Locate the cell with the specified text and output its [x, y] center coordinate. 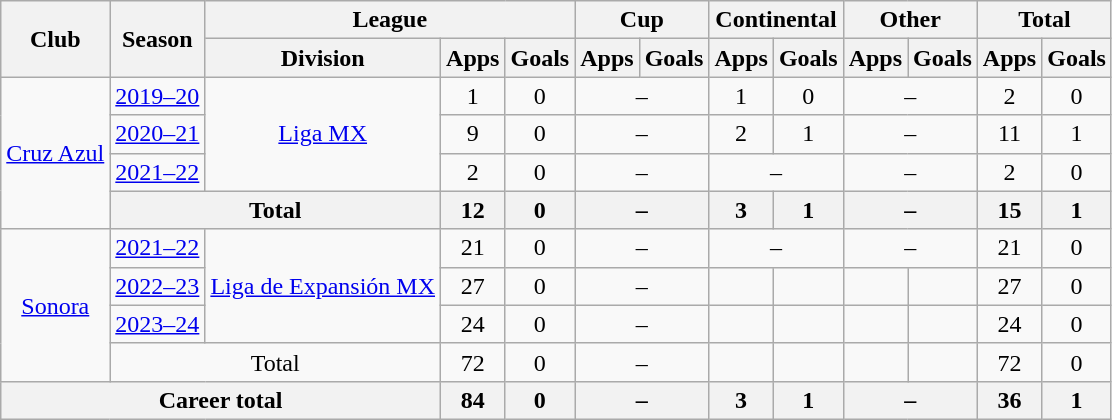
9 [473, 134]
Continental [776, 20]
12 [473, 210]
84 [473, 400]
Career total [221, 400]
2022–23 [158, 286]
15 [1009, 210]
Club [56, 39]
Cup [642, 20]
2023–24 [158, 324]
Cruz Azul [56, 153]
2019–20 [158, 96]
Liga de Expansión MX [323, 286]
Sonora [56, 305]
Other [910, 20]
Liga MX [323, 134]
League [390, 20]
Season [158, 39]
11 [1009, 134]
36 [1009, 400]
Division [323, 58]
2020–21 [158, 134]
